From the cell containing the given text, extract its center point as [X, Y] coordinate. 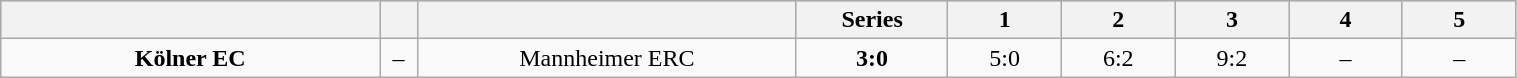
Mannheimer ERC [606, 58]
5:0 [1005, 58]
9:2 [1232, 58]
Series [872, 20]
3:0 [872, 58]
2 [1118, 20]
5 [1459, 20]
6:2 [1118, 58]
Kölner EC [190, 58]
1 [1005, 20]
4 [1346, 20]
3 [1232, 20]
